Determine the (x, y) coordinate at the center of the cell enclosing the given text.  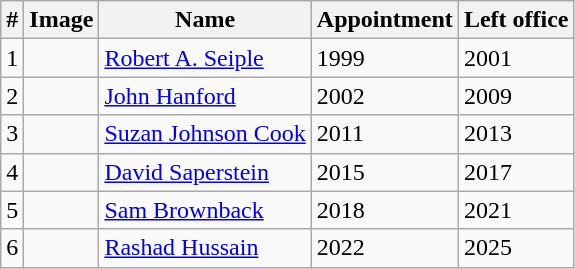
2002 (384, 96)
4 (12, 172)
Appointment (384, 20)
2022 (384, 248)
2013 (516, 134)
2009 (516, 96)
2025 (516, 248)
2001 (516, 58)
John Hanford (205, 96)
2021 (516, 210)
1999 (384, 58)
Left office (516, 20)
Name (205, 20)
2017 (516, 172)
2011 (384, 134)
Sam Brownback (205, 210)
Suzan Johnson Cook (205, 134)
5 (12, 210)
2015 (384, 172)
1 (12, 58)
David Saperstein (205, 172)
3 (12, 134)
2 (12, 96)
# (12, 20)
2018 (384, 210)
Rashad Hussain (205, 248)
Image (62, 20)
Robert A. Seiple (205, 58)
6 (12, 248)
